Search for the cell housing the specified text and yield its [X, Y] center coordinate. 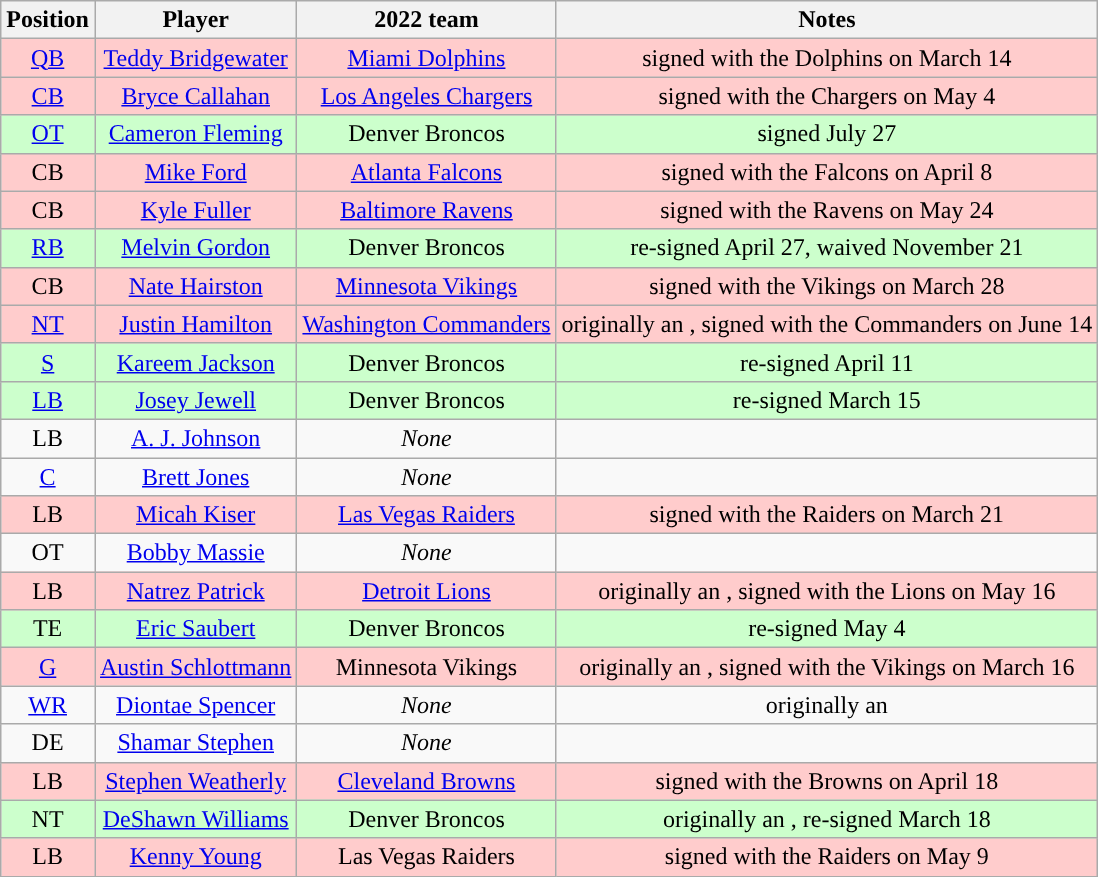
signed with the Vikings on March 28 [827, 286]
Atlanta Falcons [426, 172]
Stephen Weatherly [195, 781]
RB [48, 248]
Position [48, 20]
Cameron Fleming [195, 134]
re-signed April 11 [827, 362]
Natrez Patrick [195, 591]
Justin Hamilton [195, 324]
Player [195, 20]
signed with the Browns on April 18 [827, 781]
Nate Hairston [195, 286]
signed with the Raiders on March 21 [827, 515]
Kenny Young [195, 857]
A. J. Johnson [195, 438]
G [48, 667]
Austin Schlottmann [195, 667]
Brett Jones [195, 477]
Detroit Lions [426, 591]
Kyle Fuller [195, 210]
signed with the Dolphins on March 14 [827, 58]
DE [48, 743]
Baltimore Ravens [426, 210]
C [48, 477]
Bobby Massie [195, 553]
Washington Commanders [426, 324]
signed with the Ravens on May 24 [827, 210]
Teddy Bridgewater [195, 58]
Los Angeles Chargers [426, 96]
Miami Dolphins [426, 58]
signed with the Raiders on May 9 [827, 857]
Mike Ford [195, 172]
originally an , signed with the Lions on May 16 [827, 591]
Cleveland Browns [426, 781]
re-signed March 15 [827, 400]
re-signed April 27, waived November 21 [827, 248]
re-signed May 4 [827, 629]
originally an , signed with the Commanders on June 14 [827, 324]
QB [48, 58]
originally an , signed with the Vikings on March 16 [827, 667]
DeShawn Williams [195, 819]
Micah Kiser [195, 515]
signed with the Chargers on May 4 [827, 96]
S [48, 362]
signed with the Falcons on April 8 [827, 172]
originally an [827, 705]
WR [48, 705]
Notes [827, 20]
signed July 27 [827, 134]
Diontae Spencer [195, 705]
Eric Saubert [195, 629]
Melvin Gordon [195, 248]
Shamar Stephen [195, 743]
TE [48, 629]
Kareem Jackson [195, 362]
Josey Jewell [195, 400]
2022 team [426, 20]
Bryce Callahan [195, 96]
originally an , re-signed March 18 [827, 819]
